Pinpoint the cell where the given text exists, returning its [X, Y] midpoint coordinate. 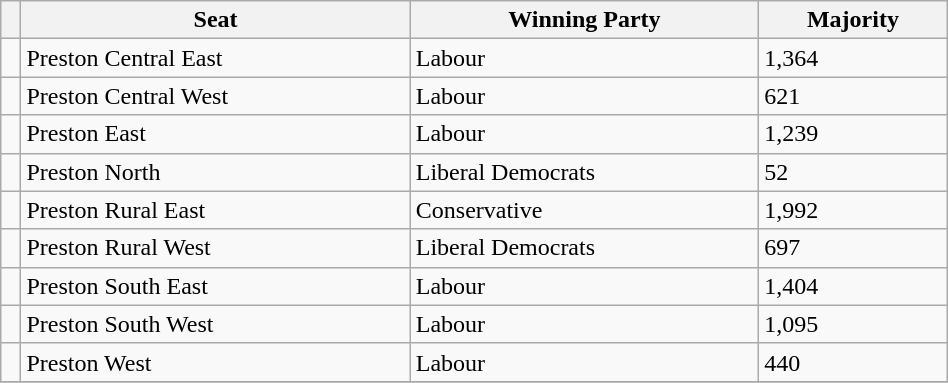
Preston North [216, 172]
Preston Central West [216, 96]
1,095 [854, 324]
697 [854, 248]
Preston Rural West [216, 248]
1,404 [854, 286]
52 [854, 172]
1,992 [854, 210]
Preston South West [216, 324]
Seat [216, 20]
Winning Party [584, 20]
Preston Rural East [216, 210]
621 [854, 96]
Preston East [216, 134]
Preston West [216, 362]
Preston Central East [216, 58]
1,239 [854, 134]
440 [854, 362]
Conservative [584, 210]
Preston South East [216, 286]
Majority [854, 20]
1,364 [854, 58]
